Search for the cell housing the specified text and yield its (x, y) center coordinate. 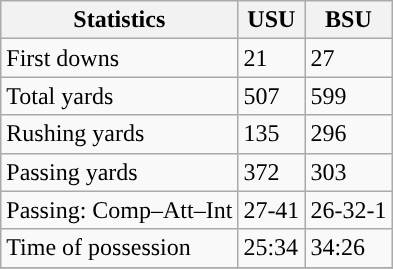
Time of possession (120, 248)
27 (348, 58)
27-41 (272, 210)
First downs (120, 58)
135 (272, 134)
303 (348, 172)
BSU (348, 20)
372 (272, 172)
Passing: Comp–Att–Int (120, 210)
26-32-1 (348, 210)
34:26 (348, 248)
21 (272, 58)
25:34 (272, 248)
296 (348, 134)
599 (348, 96)
Statistics (120, 20)
Rushing yards (120, 134)
Total yards (120, 96)
USU (272, 20)
507 (272, 96)
Passing yards (120, 172)
